Return [x, y] of the center of cell containing provided text 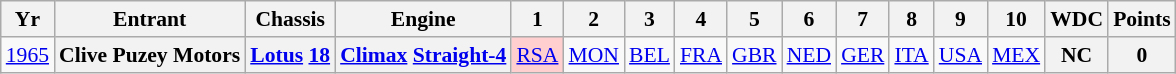
Climax Straight-4 [423, 55]
1 [537, 19]
8 [911, 19]
Points [1142, 19]
1965 [28, 55]
MON [594, 55]
3 [650, 19]
2 [594, 19]
GBR [754, 55]
Chassis [290, 19]
ITA [911, 55]
Lotus 18 [290, 55]
MEX [1016, 55]
Clive Puzey Motors [150, 55]
BEL [650, 55]
6 [809, 19]
NED [809, 55]
4 [701, 19]
FRA [701, 55]
RSA [537, 55]
WDC [1076, 19]
USA [960, 55]
10 [1016, 19]
GER [862, 55]
9 [960, 19]
0 [1142, 55]
Entrant [150, 19]
5 [754, 19]
NC [1076, 55]
7 [862, 19]
Engine [423, 19]
Yr [28, 19]
